Identify which cell holds the provided text, then report its (x, y) central coordinate. 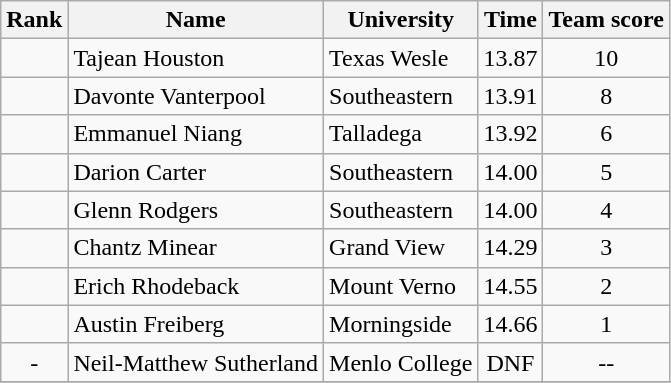
Morningside (401, 324)
4 (606, 210)
Name (196, 20)
1 (606, 324)
Time (510, 20)
Grand View (401, 248)
Team score (606, 20)
13.92 (510, 134)
Texas Wesle (401, 58)
-- (606, 362)
Erich Rhodeback (196, 286)
University (401, 20)
Menlo College (401, 362)
- (34, 362)
13.91 (510, 96)
Chantz Minear (196, 248)
Rank (34, 20)
Talladega (401, 134)
Neil-Matthew Sutherland (196, 362)
14.66 (510, 324)
Davonte Vanterpool (196, 96)
14.55 (510, 286)
10 (606, 58)
6 (606, 134)
Darion Carter (196, 172)
2 (606, 286)
Austin Freiberg (196, 324)
5 (606, 172)
Mount Verno (401, 286)
8 (606, 96)
3 (606, 248)
13.87 (510, 58)
14.29 (510, 248)
Glenn Rodgers (196, 210)
Tajean Houston (196, 58)
DNF (510, 362)
Emmanuel Niang (196, 134)
